Return the [x, y] coordinate for the center point of the cell that contains the specified text.  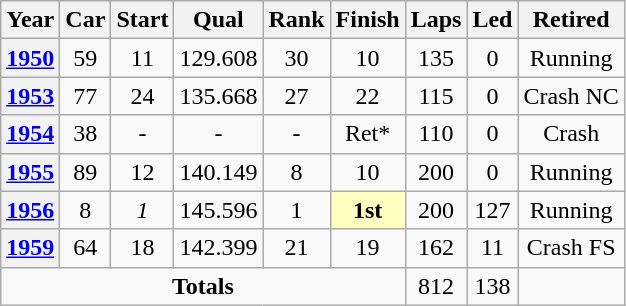
77 [86, 96]
64 [86, 248]
110 [436, 134]
1st [368, 210]
19 [368, 248]
1956 [30, 210]
142.399 [218, 248]
22 [368, 96]
30 [296, 58]
Finish [368, 20]
Car [86, 20]
18 [142, 248]
Led [492, 20]
140.149 [218, 172]
145.596 [218, 210]
1955 [30, 172]
Qual [218, 20]
129.608 [218, 58]
Crash FS [571, 248]
59 [86, 58]
1950 [30, 58]
Totals [203, 286]
Year [30, 20]
127 [492, 210]
Retired [571, 20]
24 [142, 96]
Crash [571, 134]
135 [436, 58]
115 [436, 96]
135.668 [218, 96]
27 [296, 96]
1959 [30, 248]
Laps [436, 20]
138 [492, 286]
812 [436, 286]
Ret* [368, 134]
Rank [296, 20]
21 [296, 248]
162 [436, 248]
1954 [30, 134]
Start [142, 20]
1953 [30, 96]
38 [86, 134]
12 [142, 172]
Crash NC [571, 96]
89 [86, 172]
